Return the (x, y) coordinate for the center point of the cell that contains the specified text.  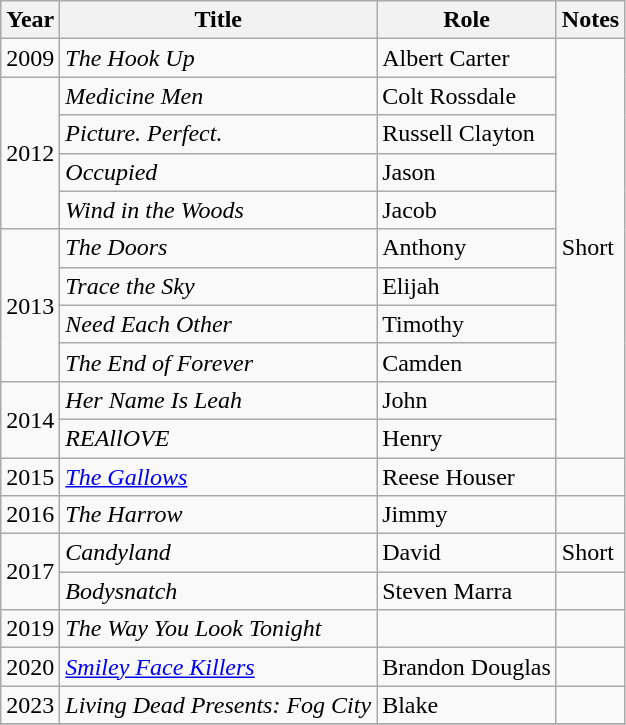
The Way You Look Tonight (218, 629)
2014 (30, 419)
Camden (467, 362)
Blake (467, 705)
Need Each Other (218, 324)
Candyland (218, 553)
Medicine Men (218, 96)
Jacob (467, 210)
Picture. Perfect. (218, 134)
Bodysnatch (218, 591)
2020 (30, 667)
The Harrow (218, 515)
Occupied (218, 172)
Smiley Face Killers (218, 667)
Colt Rossdale (467, 96)
2019 (30, 629)
Year (30, 20)
2016 (30, 515)
Timothy (467, 324)
2023 (30, 705)
2015 (30, 477)
Henry (467, 438)
Title (218, 20)
Steven Marra (467, 591)
2013 (30, 305)
Elijah (467, 286)
The Doors (218, 248)
Brandon Douglas (467, 667)
Jimmy (467, 515)
Living Dead Presents: Fog City (218, 705)
John (467, 400)
The Hook Up (218, 58)
Role (467, 20)
2017 (30, 572)
2009 (30, 58)
Trace the Sky (218, 286)
Albert Carter (467, 58)
The Gallows (218, 477)
Notes (590, 20)
David (467, 553)
Jason (467, 172)
Reese Houser (467, 477)
The End of Forever (218, 362)
Russell Clayton (467, 134)
2012 (30, 153)
REAllOVE (218, 438)
Her Name Is Leah (218, 400)
Wind in the Woods (218, 210)
Anthony (467, 248)
